Find where the given text appears and provide that cell's center as (X, Y) coordinate. 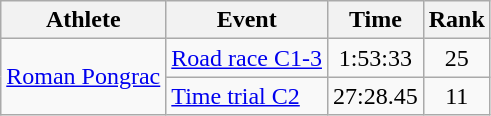
Rank (456, 20)
27:28.45 (375, 96)
Road race C1-3 (247, 58)
Athlete (84, 20)
Time (375, 20)
1:53:33 (375, 58)
25 (456, 58)
Roman Pongrac (84, 77)
Time trial C2 (247, 96)
Event (247, 20)
11 (456, 96)
